Scan for the cell matching the given text and deliver its [x, y] coordinate at center. 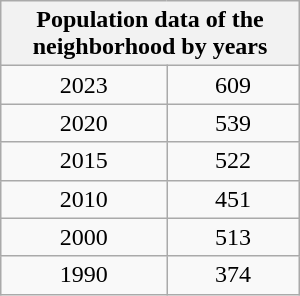
2015 [84, 161]
609 [233, 85]
2000 [84, 237]
539 [233, 123]
1990 [84, 275]
374 [233, 275]
Population data of the neighborhood by years [150, 34]
2010 [84, 199]
522 [233, 161]
2020 [84, 123]
2023 [84, 85]
451 [233, 199]
513 [233, 237]
